Return the [x, y] coordinate for the center point of the cell that contains the specified text.  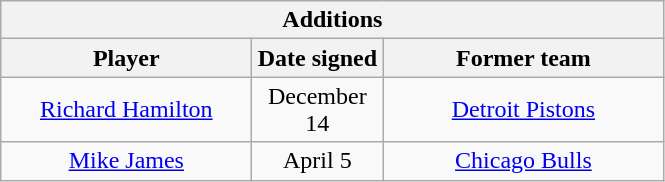
Detroit Pistons [524, 110]
Additions [332, 20]
April 5 [318, 161]
Mike James [126, 161]
December 14 [318, 110]
Chicago Bulls [524, 161]
Former team [524, 58]
Player [126, 58]
Richard Hamilton [126, 110]
Date signed [318, 58]
